Return the [x, y] coordinate for the center point of the cell that contains the specified text.  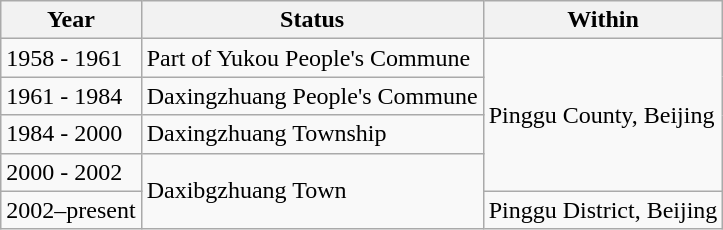
Daxingzhuang Township [312, 134]
Daxibgzhuang Town [312, 191]
1958 - 1961 [71, 58]
2000 - 2002 [71, 172]
Within [603, 20]
Daxingzhuang People's Commune [312, 96]
Status [312, 20]
1984 - 2000 [71, 134]
Pinggu County, Beijing [603, 115]
Part of Yukou People's Commune [312, 58]
Pinggu District, Beijing [603, 210]
2002–present [71, 210]
Year [71, 20]
1961 - 1984 [71, 96]
